Return (x, y) of the center of cell containing provided text 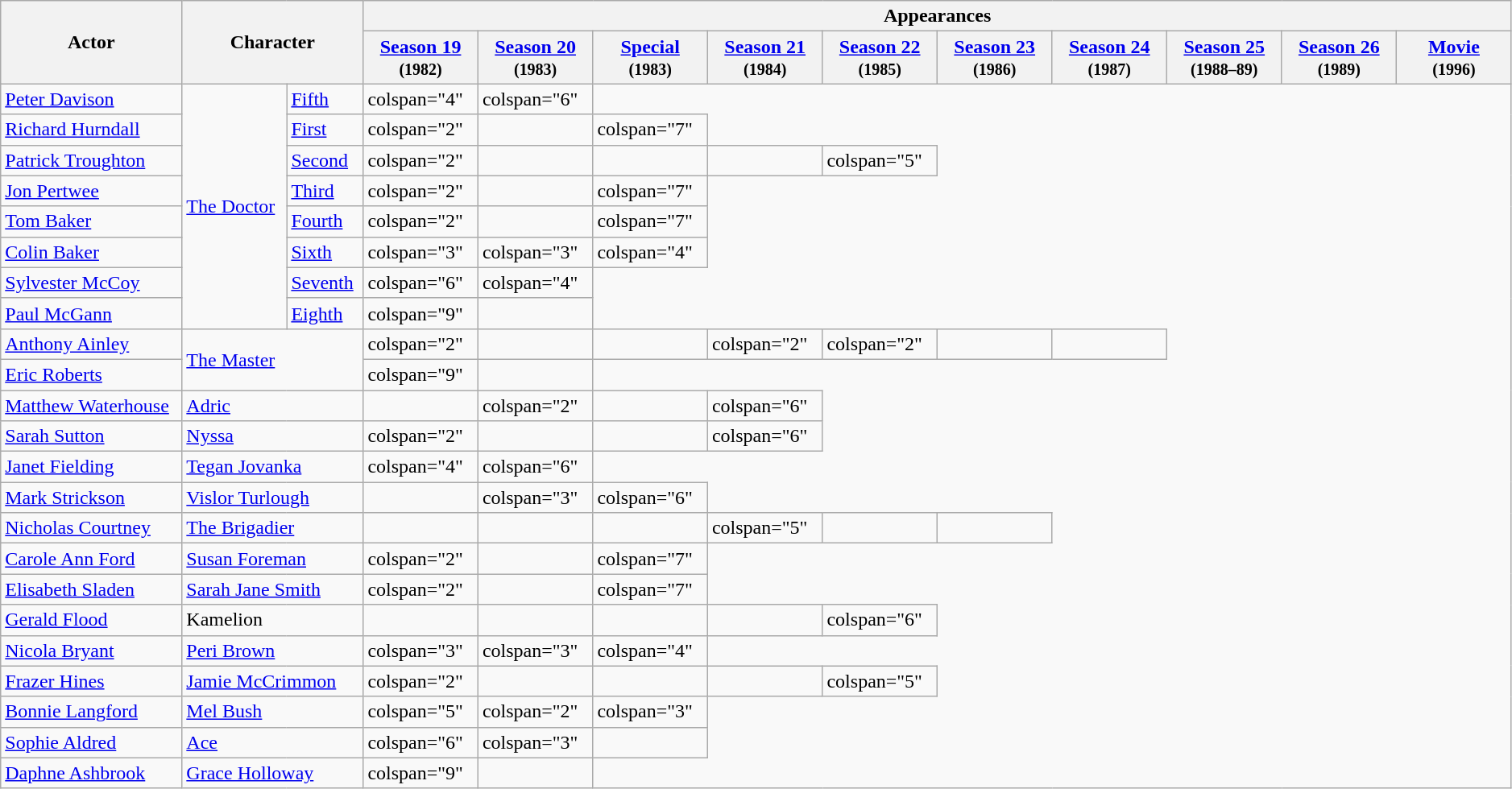
Mel Bush (272, 712)
Elisabeth Sladen (92, 589)
Nicola Bryant (92, 651)
Adric (272, 405)
Jon Pertwee (92, 191)
Peri Brown (272, 651)
Seventh (325, 283)
Tom Baker (92, 221)
Season 22(1985) (880, 58)
Character (272, 42)
Sophie Aldred (92, 742)
Ace (272, 742)
Paul McGann (92, 313)
Eighth (325, 313)
Third (325, 191)
Fifth (325, 99)
Daphne Ashbrook (92, 773)
Appearances (938, 16)
The Doctor (234, 206)
Janet Fielding (92, 467)
Carole Ann Ford (92, 559)
Season 23(1986) (994, 58)
Fourth (325, 221)
Season 19(1982) (420, 58)
Season 21(1984) (765, 58)
Colin Baker (92, 252)
Peter Davison (92, 99)
Susan Foreman (272, 559)
First (325, 130)
Season 24(1987) (1110, 58)
Vislor Turlough (272, 498)
Sylvester McCoy (92, 283)
Patrick Troughton (92, 160)
Jamie McCrimmon (272, 681)
Special(1983) (651, 58)
Movie(1996) (1455, 58)
Season 26(1989) (1339, 58)
Second (325, 160)
Gerald Flood (92, 620)
Kamelion (272, 620)
Sarah Jane Smith (272, 589)
Nicholas Courtney (92, 528)
Mark Strickson (92, 498)
Anthony Ainley (92, 344)
The Master (272, 359)
Frazer Hines (92, 681)
Season 25(1988–89) (1224, 58)
Richard Hurndall (92, 130)
Nyssa (272, 436)
Bonnie Langford (92, 712)
The Brigadier (272, 528)
Actor (92, 42)
Tegan Jovanka (272, 467)
Sixth (325, 252)
Eric Roberts (92, 374)
Matthew Waterhouse (92, 405)
Season 20(1983) (535, 58)
Grace Holloway (272, 773)
Sarah Sutton (92, 436)
